Identify which cell holds the provided text, then report its (x, y) central coordinate. 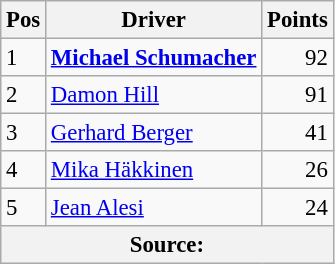
92 (298, 58)
41 (298, 133)
5 (24, 208)
Pos (24, 20)
Source: (167, 245)
3 (24, 133)
Jean Alesi (154, 208)
1 (24, 58)
4 (24, 170)
Michael Schumacher (154, 58)
Damon Hill (154, 95)
26 (298, 170)
2 (24, 95)
Gerhard Berger (154, 133)
Mika Häkkinen (154, 170)
24 (298, 208)
Driver (154, 20)
91 (298, 95)
Points (298, 20)
